Extract the (X, Y) coordinate from the center of the cell holding the provided text.  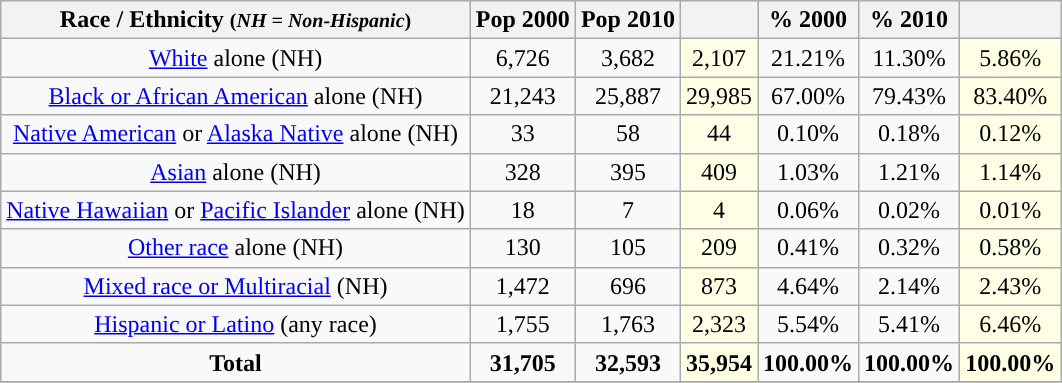
79.43% (910, 96)
White alone (NH) (236, 58)
29,985 (718, 96)
0.41% (808, 248)
0.10% (808, 134)
44 (718, 134)
2.43% (1010, 286)
1,763 (628, 324)
1,472 (522, 286)
0.02% (910, 210)
2,323 (718, 324)
Pop 2000 (522, 20)
11.30% (910, 58)
7 (628, 210)
1.21% (910, 172)
328 (522, 172)
6,726 (522, 58)
Other race alone (NH) (236, 248)
0.58% (1010, 248)
5.41% (910, 324)
4 (718, 210)
33 (522, 134)
Native Hawaiian or Pacific Islander alone (NH) (236, 210)
5.86% (1010, 58)
873 (718, 286)
Native American or Alaska Native alone (NH) (236, 134)
209 (718, 248)
0.01% (1010, 210)
5.54% (808, 324)
696 (628, 286)
395 (628, 172)
Race / Ethnicity (NH = Non-Hispanic) (236, 20)
0.18% (910, 134)
Mixed race or Multiracial (NH) (236, 286)
1.14% (1010, 172)
83.40% (1010, 96)
0.32% (910, 248)
67.00% (808, 96)
25,887 (628, 96)
Hispanic or Latino (any race) (236, 324)
% 2010 (910, 20)
105 (628, 248)
0.06% (808, 210)
% 2000 (808, 20)
4.64% (808, 286)
Asian alone (NH) (236, 172)
31,705 (522, 362)
6.46% (1010, 324)
Pop 2010 (628, 20)
130 (522, 248)
409 (718, 172)
1,755 (522, 324)
35,954 (718, 362)
32,593 (628, 362)
21.21% (808, 58)
3,682 (628, 58)
18 (522, 210)
0.12% (1010, 134)
Black or African American alone (NH) (236, 96)
2.14% (910, 286)
1.03% (808, 172)
21,243 (522, 96)
58 (628, 134)
2,107 (718, 58)
Total (236, 362)
